Output the [X, Y] coordinate of the center of the cell containing the given text.  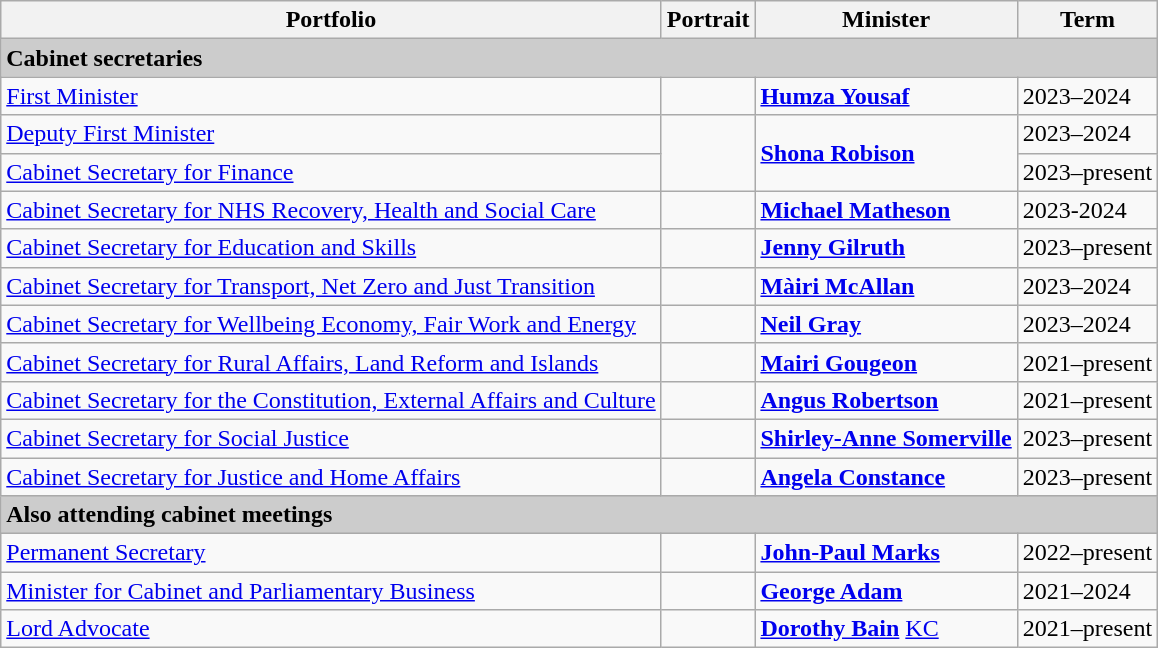
Minister [886, 20]
Humza Yousaf [886, 96]
Lord Advocate [331, 629]
Cabinet Secretary for Rural Affairs, Land Reform and Islands [331, 362]
Portfolio [331, 20]
Cabinet Secretary for NHS Recovery, Health and Social Care [331, 210]
First Minister [331, 96]
Cabinet Secretary for Finance [331, 172]
Neil Gray [886, 324]
2022–present [1087, 553]
Permanent Secretary [331, 553]
Angela Constance [886, 477]
Cabinet Secretary for the Constitution, External Affairs and Culture [331, 400]
Mairi Gougeon [886, 362]
2023-2024 [1087, 210]
2021–2024 [1087, 591]
Michael Matheson [886, 210]
Angus Robertson [886, 400]
Deputy First Minister [331, 134]
Shirley-Anne Somerville [886, 438]
George Adam [886, 591]
Portrait [708, 20]
Cabinet Secretary for Education and Skills [331, 248]
Shona Robison [886, 153]
John-Paul Marks [886, 553]
Jenny Gilruth [886, 248]
Màiri McAllan [886, 286]
Term [1087, 20]
Also attending cabinet meetings [580, 515]
Cabinet Secretary for Social Justice [331, 438]
Cabinet Secretary for Justice and Home Affairs [331, 477]
Dorothy Bain KC [886, 629]
Minister for Cabinet and Parliamentary Business [331, 591]
Cabinet Secretary for Wellbeing Economy, Fair Work and Energy [331, 324]
Cabinet Secretary for Transport, Net Zero and Just Transition [331, 286]
Cabinet secretaries [580, 58]
